Find where the given text appears and provide that cell's center as [X, Y] coordinate. 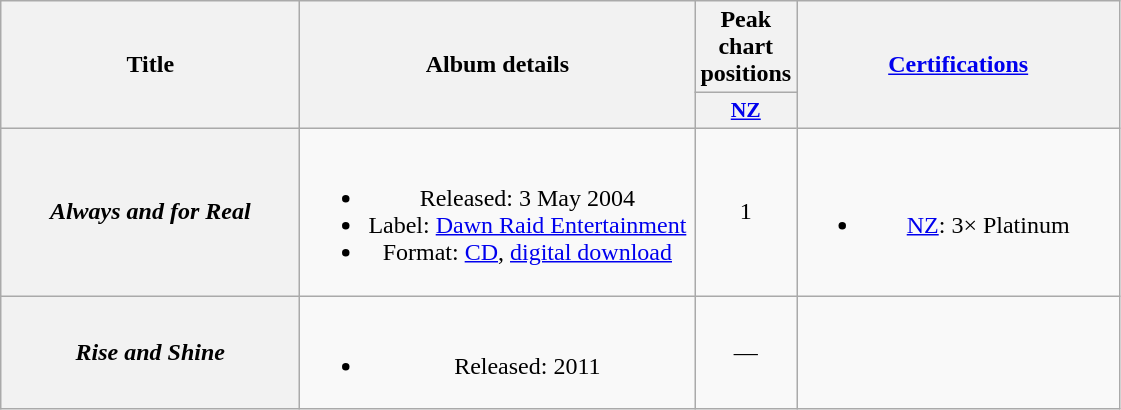
Always and for Real [150, 212]
Rise and Shine [150, 352]
NZ [746, 111]
Released: 2011 [498, 352]
1 [746, 212]
— [746, 352]
Album details [498, 65]
Peak chart positions [746, 47]
NZ: 3× Platinum [958, 212]
Released: 3 May 2004Label: Dawn Raid EntertainmentFormat: CD, digital download [498, 212]
Certifications [958, 65]
Title [150, 65]
